Provide the (X, Y) coordinate of the cell's center where the given text is located.  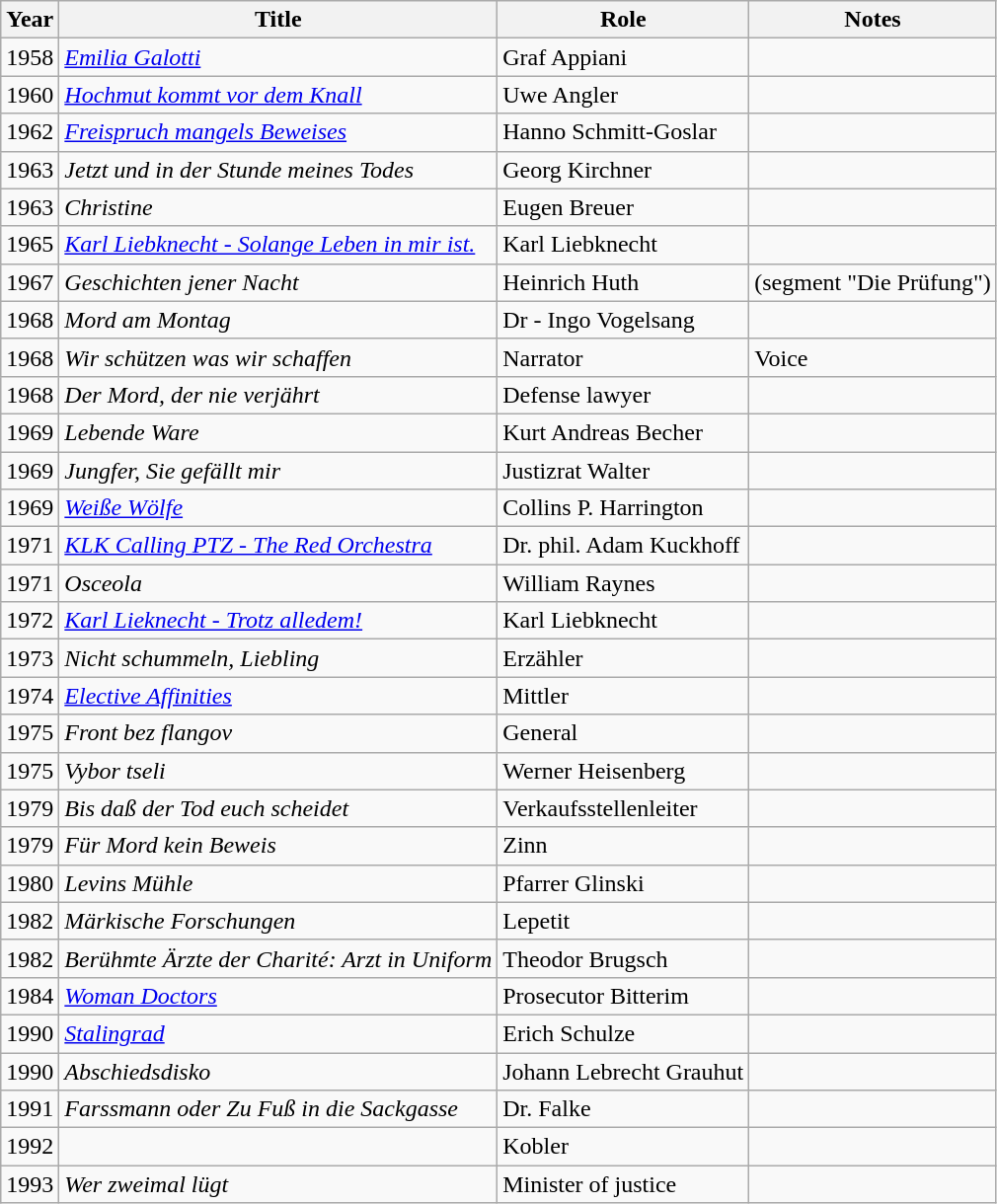
Jungfer, Sie gefällt mir (278, 471)
(segment "Die Prüfung") (873, 282)
Pfarrer Glinski (624, 883)
Minister of justice (624, 1184)
Geschichten jener Nacht (278, 282)
Dr. phil. Adam Kuckhoff (624, 546)
Christine (278, 207)
Farssmann oder Zu Fuß in die Sackgasse (278, 1109)
Bis daß der Tod euch scheidet (278, 808)
Title (278, 20)
1967 (30, 282)
Der Mord, der nie verjährt (278, 395)
General (624, 733)
Wir schützen was wir schaffen (278, 357)
Mittler (624, 696)
Notes (873, 20)
Jetzt und in der Stunde meines Todes (278, 170)
1991 (30, 1109)
1973 (30, 658)
1993 (30, 1184)
Year (30, 20)
Märkische Forschungen (278, 921)
Levins Mühle (278, 883)
1992 (30, 1147)
Dr. Falke (624, 1109)
Erzähler (624, 658)
Verkaufsstellenleiter (624, 808)
Defense lawyer (624, 395)
1984 (30, 996)
Hochmut kommt vor dem Knall (278, 95)
1972 (30, 621)
Kurt Andreas Becher (624, 432)
Erich Schulze (624, 1033)
Role (624, 20)
KLK Calling PTZ - The Red Orchestra (278, 546)
Eugen Breuer (624, 207)
Karl Lieknecht - Trotz alledem! (278, 621)
1960 (30, 95)
Justizrat Walter (624, 471)
Emilia Galotti (278, 57)
Berühmte Ärzte der Charité: Arzt in Uniform (278, 958)
Abschiedsdisko (278, 1071)
Graf Appiani (624, 57)
1962 (30, 132)
Johann Lebrecht Grauhut (624, 1071)
Collins P. Harrington (624, 508)
Werner Heisenberg (624, 771)
Theodor Brugsch (624, 958)
Elective Affinities (278, 696)
Voice (873, 357)
Prosecutor Bitterim (624, 996)
Front bez flangov (278, 733)
William Raynes (624, 583)
1958 (30, 57)
Hanno Schmitt-Goslar (624, 132)
Lepetit (624, 921)
Woman Doctors (278, 996)
Kobler (624, 1147)
Weiße Wölfe (278, 508)
Nicht schummeln, Liebling (278, 658)
Vybor tseli (278, 771)
Georg Kirchner (624, 170)
Uwe Angler (624, 95)
Mord am Montag (278, 320)
1980 (30, 883)
Lebende Ware (278, 432)
Freispruch mangels Beweises (278, 132)
Osceola (278, 583)
Zinn (624, 846)
Dr - Ingo Vogelsang (624, 320)
Wer zweimal lügt (278, 1184)
Karl Liebknecht - Solange Leben in mir ist. (278, 245)
Narrator (624, 357)
1965 (30, 245)
1974 (30, 696)
Stalingrad (278, 1033)
Heinrich Huth (624, 282)
Für Mord kein Beweis (278, 846)
